For the text-containing cell, return its midpoint in (X, Y) coordinate format. 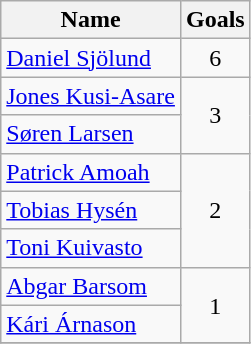
Goals (215, 20)
1 (215, 305)
Jones Kusi-Asare (91, 96)
Kári Árnason (91, 324)
Name (91, 20)
Abgar Barsom (91, 286)
Toni Kuivasto (91, 248)
Daniel Sjölund (91, 58)
Tobias Hysén (91, 210)
6 (215, 58)
Patrick Amoah (91, 172)
Søren Larsen (91, 134)
3 (215, 115)
2 (215, 210)
